Identify which cell holds the provided text, then report its (x, y) central coordinate. 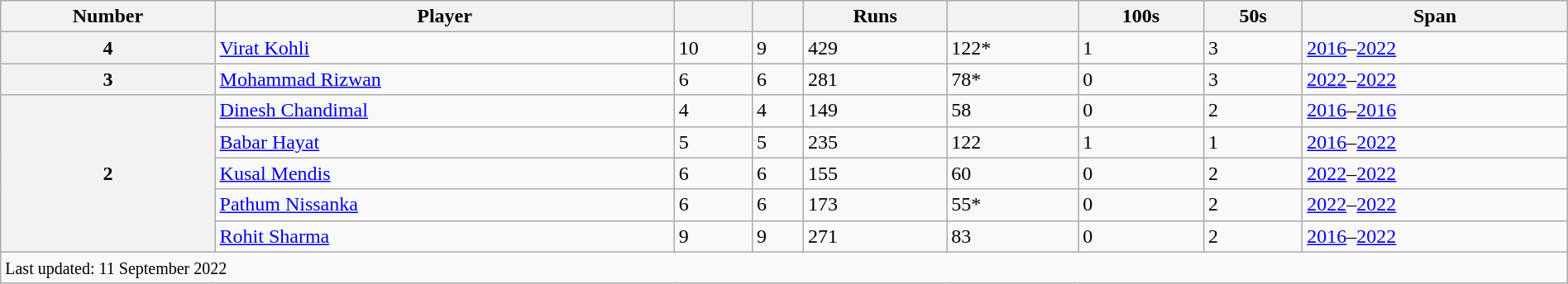
60 (1012, 173)
Rohit Sharma (445, 236)
50s (1252, 17)
122* (1012, 48)
Player (445, 17)
Last updated: 11 September 2022 (784, 267)
58 (1012, 111)
100s (1141, 17)
Babar Hayat (445, 142)
Mohammad Rizwan (445, 79)
281 (875, 79)
149 (875, 111)
122 (1012, 142)
Span (1435, 17)
10 (713, 48)
Kusal Mendis (445, 173)
271 (875, 236)
Pathum Nissanka (445, 205)
2016–2016 (1435, 111)
78* (1012, 79)
Runs (875, 17)
83 (1012, 236)
Dinesh Chandimal (445, 111)
429 (875, 48)
173 (875, 205)
Number (108, 17)
Virat Kohli (445, 48)
55* (1012, 205)
155 (875, 173)
235 (875, 142)
